Detect which cell encompasses the target text, then output its [X, Y] center coordinate. 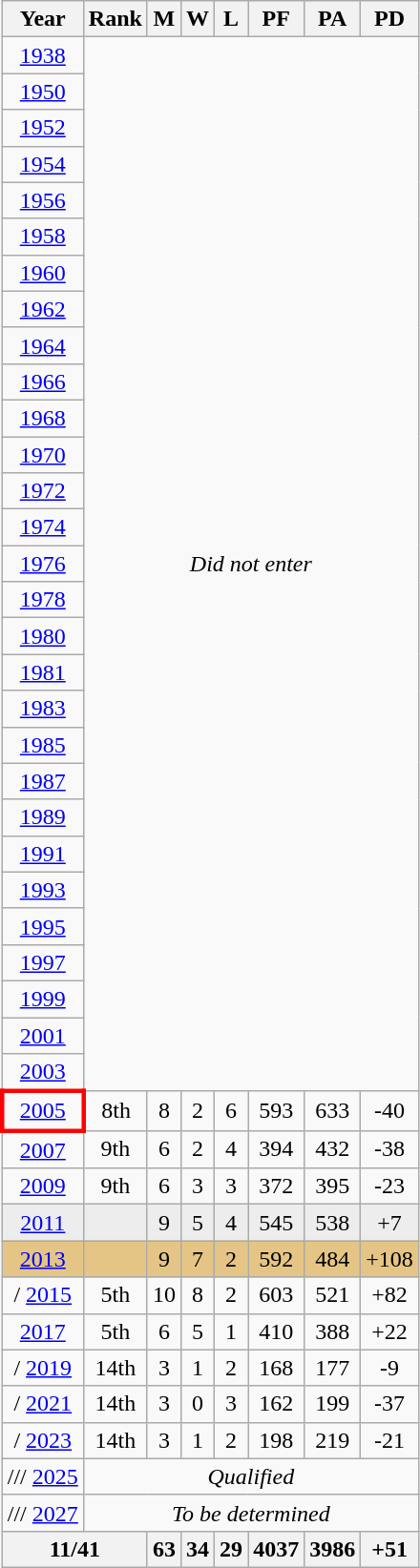
1950 [42, 92]
1956 [42, 200]
4037 [277, 1549]
/// 2027 [42, 1513]
1966 [42, 382]
8th [115, 1110]
+51 [389, 1549]
-40 [389, 1110]
1974 [42, 527]
484 [332, 1259]
PD [389, 19]
29 [231, 1549]
1989 [42, 817]
410 [277, 1331]
545 [277, 1223]
+108 [389, 1259]
+82 [389, 1295]
1980 [42, 636]
2011 [42, 1223]
2013 [42, 1259]
168 [277, 1368]
+7 [389, 1223]
1987 [42, 781]
1938 [42, 55]
1985 [42, 745]
1978 [42, 600]
Qualified [250, 1476]
L [231, 19]
7 [197, 1259]
219 [332, 1440]
PA [332, 19]
/ 2015 [42, 1295]
11/41 [74, 1549]
-23 [389, 1186]
Year [42, 19]
-38 [389, 1149]
1962 [42, 309]
/ 2023 [42, 1440]
395 [332, 1186]
199 [332, 1404]
388 [332, 1331]
1997 [42, 962]
2005 [42, 1110]
1960 [42, 273]
432 [332, 1149]
198 [277, 1440]
/ 2021 [42, 1404]
592 [277, 1259]
Rank [115, 19]
0 [197, 1404]
PF [277, 19]
Did not enter [250, 565]
538 [332, 1223]
W [197, 19]
1981 [42, 672]
633 [332, 1110]
394 [277, 1149]
162 [277, 1404]
/// 2025 [42, 1476]
1983 [42, 709]
2001 [42, 1035]
521 [332, 1295]
2003 [42, 1073]
1976 [42, 564]
1958 [42, 237]
1991 [42, 854]
3986 [332, 1549]
1954 [42, 164]
1995 [42, 926]
177 [332, 1368]
1968 [42, 418]
63 [164, 1549]
To be determined [250, 1513]
372 [277, 1186]
1970 [42, 455]
603 [277, 1295]
593 [277, 1110]
2007 [42, 1149]
1972 [42, 491]
-9 [389, 1368]
2009 [42, 1186]
-21 [389, 1440]
1964 [42, 345]
M [164, 19]
1999 [42, 999]
-37 [389, 1404]
10 [164, 1295]
/ 2019 [42, 1368]
2017 [42, 1331]
34 [197, 1549]
1952 [42, 128]
+22 [389, 1331]
1993 [42, 890]
